Pinpoint the cell where the given text exists, returning its (X, Y) midpoint coordinate. 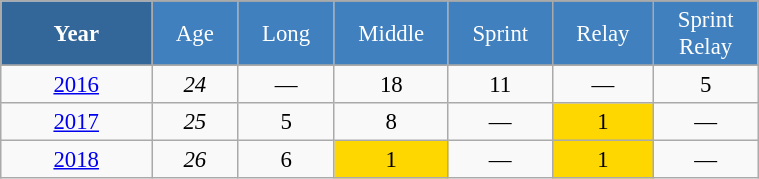
2017 (76, 122)
8 (391, 122)
2016 (76, 85)
Middle (391, 34)
25 (195, 122)
Year (76, 34)
11 (500, 85)
SprintRelay (706, 34)
Relay (602, 34)
18 (391, 85)
Long (286, 34)
Sprint (500, 34)
6 (286, 160)
2018 (76, 160)
24 (195, 85)
Age (195, 34)
26 (195, 160)
